Extract the (x, y) coordinate from the center of the cell holding the provided text.  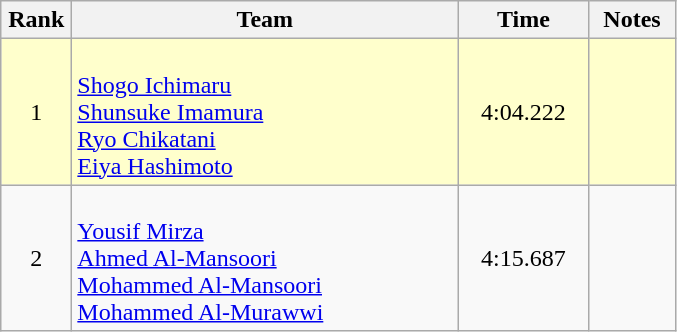
Shogo IchimaruShunsuke ImamuraRyo ChikataniEiya Hashimoto (265, 112)
Yousif MirzaAhmed Al-MansooriMohammed Al-MansooriMohammed Al-Murawwi (265, 258)
4:04.222 (524, 112)
Rank (36, 20)
4:15.687 (524, 258)
Team (265, 20)
1 (36, 112)
Notes (632, 20)
Time (524, 20)
2 (36, 258)
